Find where the given text appears and provide that cell's center as [x, y] coordinate. 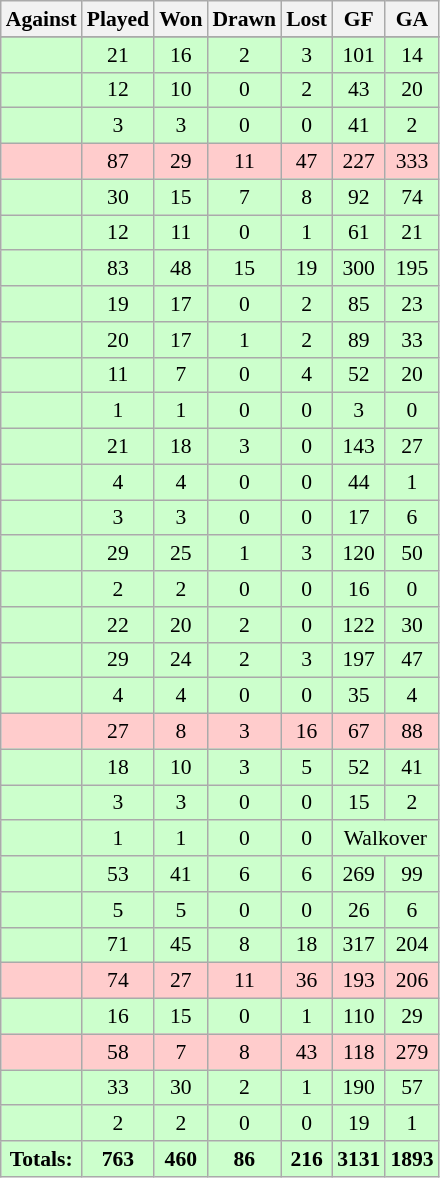
58 [118, 1052]
190 [358, 1088]
26 [358, 910]
Totals: [42, 1159]
14 [412, 55]
Won [180, 19]
279 [412, 1052]
53 [118, 874]
35 [358, 696]
143 [358, 447]
317 [358, 945]
122 [358, 625]
89 [358, 340]
333 [412, 162]
67 [358, 732]
99 [412, 874]
86 [244, 1159]
GF [358, 19]
Against [42, 19]
118 [358, 1052]
87 [118, 162]
25 [180, 554]
206 [412, 981]
763 [118, 1159]
460 [180, 1159]
22 [118, 625]
300 [358, 269]
92 [358, 197]
120 [358, 554]
227 [358, 162]
Walkover [386, 839]
50 [412, 554]
85 [358, 304]
195 [412, 269]
23 [412, 304]
204 [412, 945]
GA [412, 19]
Lost [306, 19]
Drawn [244, 19]
71 [118, 945]
45 [180, 945]
3131 [358, 1159]
61 [358, 233]
88 [412, 732]
1893 [412, 1159]
48 [180, 269]
83 [118, 269]
110 [358, 1017]
269 [358, 874]
57 [412, 1088]
36 [306, 981]
44 [358, 482]
Played [118, 19]
101 [358, 55]
193 [358, 981]
197 [358, 660]
24 [180, 660]
216 [306, 1159]
